Locate the cell with the specified text and output its (x, y) center coordinate. 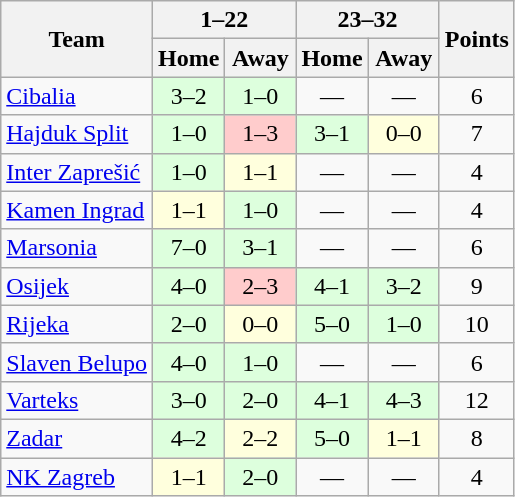
3–0 (188, 400)
9 (476, 286)
Marsonia (77, 248)
2–3 (260, 286)
7–0 (188, 248)
8 (476, 438)
Osijek (77, 286)
Points (476, 39)
12 (476, 400)
Varteks (77, 400)
Kamen Ingrad (77, 210)
Hajduk Split (77, 134)
NK Zagreb (77, 477)
1–22 (224, 20)
Cibalia (77, 96)
4–2 (188, 438)
1–3 (260, 134)
2–2 (260, 438)
Rijeka (77, 324)
Zadar (77, 438)
4–3 (404, 400)
Slaven Belupo (77, 362)
7 (476, 134)
23–32 (368, 20)
Team (77, 39)
Inter Zaprešić (77, 172)
10 (476, 324)
